Detect which cell encompasses the target text, then output its (X, Y) center coordinate. 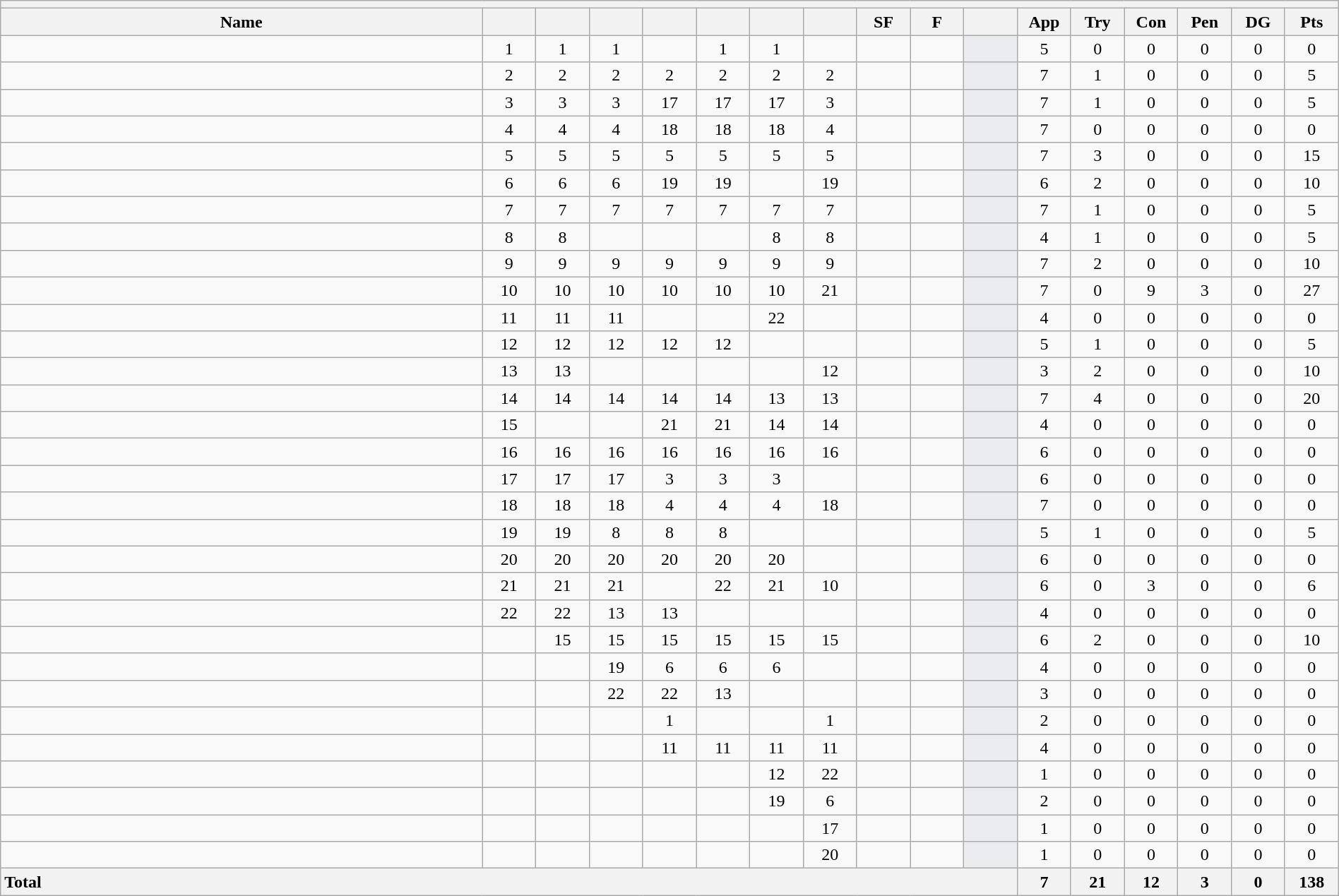
F (937, 22)
App (1045, 22)
SF (883, 22)
Try (1097, 22)
DG (1258, 22)
Pen (1205, 22)
Pts (1311, 22)
Name (242, 22)
Con (1151, 22)
Total (509, 882)
27 (1311, 290)
138 (1311, 882)
